Return the (X, Y) coordinate for the center point of the cell that contains the specified text.  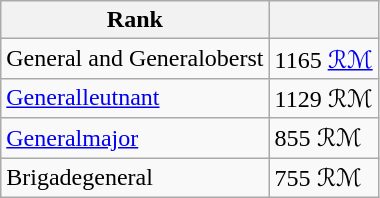
855 ℛℳ (324, 138)
Brigadegeneral (135, 178)
General and Generaloberst (135, 59)
755 ℛℳ (324, 178)
Generalmajor (135, 138)
1129 ℛℳ (324, 98)
Generalleutnant (135, 98)
1165 ℛℳ (324, 59)
Rank (135, 20)
